Extract the (X, Y) coordinate from the center of the cell holding the provided text.  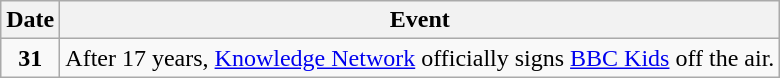
31 (30, 58)
Date (30, 20)
Event (420, 20)
After 17 years, Knowledge Network officially signs BBC Kids off the air. (420, 58)
